Find where the given text appears and provide that cell's center as (x, y) coordinate. 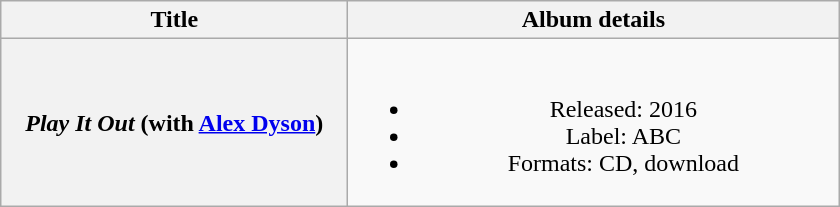
Play It Out (with Alex Dyson) (174, 122)
Released: 2016Label: ABCFormats: CD, download (594, 122)
Album details (594, 20)
Title (174, 20)
